Return the (X, Y) coordinate for the center point of the cell that contains the specified text.  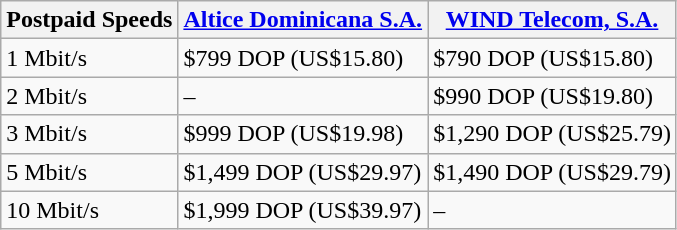
$1,999 DOP (US$39.97) (303, 210)
Postpaid Speeds (90, 20)
3 Mbit/s (90, 134)
$999 DOP (US$19.98) (303, 134)
$1,499 DOP (US$29.97) (303, 172)
5 Mbit/s (90, 172)
$990 DOP (US$19.80) (552, 96)
Altice Dominicana S.A. (303, 20)
$1,290 DOP (US$25.79) (552, 134)
WIND Telecom, S.A. (552, 20)
$790 DOP (US$15.80) (552, 58)
$799 DOP (US$15.80) (303, 58)
1 Mbit/s (90, 58)
$1,490 DOP (US$29.79) (552, 172)
10 Mbit/s (90, 210)
2 Mbit/s (90, 96)
